Scan for the cell matching the given text and deliver its (x, y) coordinate at center. 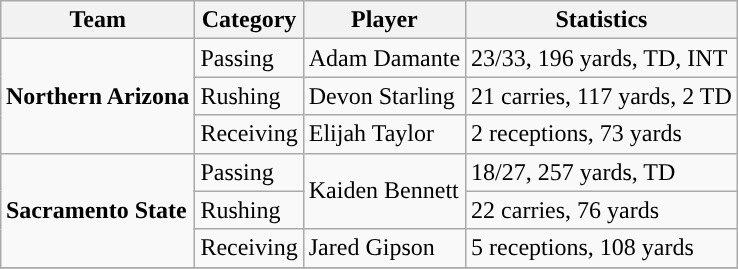
Team (97, 20)
18/27, 257 yards, TD (602, 172)
2 receptions, 73 yards (602, 134)
Devon Starling (384, 96)
21 carries, 117 yards, 2 TD (602, 96)
Category (249, 20)
Elijah Taylor (384, 134)
Sacramento State (97, 210)
Northern Arizona (97, 96)
5 receptions, 108 yards (602, 248)
Statistics (602, 20)
22 carries, 76 yards (602, 210)
23/33, 196 yards, TD, INT (602, 58)
Jared Gipson (384, 248)
Player (384, 20)
Kaiden Bennett (384, 191)
Adam Damante (384, 58)
